Determine the [X, Y] coordinate at the center of the cell enclosing the given text.  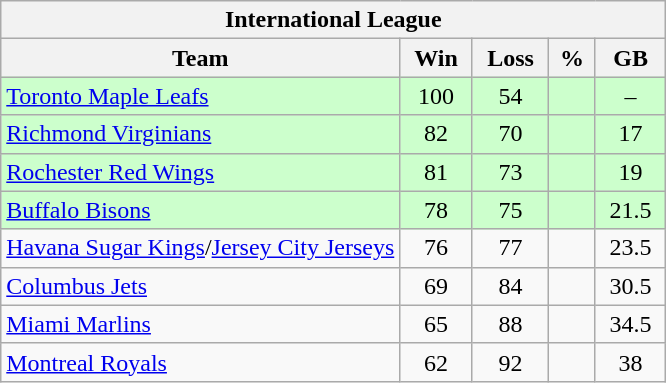
84 [510, 286]
38 [630, 362]
Havana Sugar Kings/Jersey City Jerseys [200, 248]
% [572, 58]
17 [630, 134]
International League [334, 20]
Miami Marlins [200, 324]
34.5 [630, 324]
92 [510, 362]
19 [630, 172]
76 [436, 248]
Toronto Maple Leafs [200, 96]
65 [436, 324]
78 [436, 210]
Win [436, 58]
Loss [510, 58]
Richmond Virginians [200, 134]
Columbus Jets [200, 286]
Montreal Royals [200, 362]
82 [436, 134]
100 [436, 96]
69 [436, 286]
62 [436, 362]
73 [510, 172]
Buffalo Bisons [200, 210]
Rochester Red Wings [200, 172]
70 [510, 134]
21.5 [630, 210]
81 [436, 172]
54 [510, 96]
75 [510, 210]
77 [510, 248]
Team [200, 58]
– [630, 96]
23.5 [630, 248]
88 [510, 324]
GB [630, 58]
30.5 [630, 286]
